Output the (X, Y) coordinate of the center of the cell containing the given text.  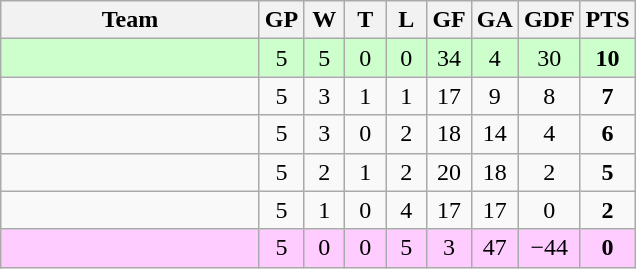
L (406, 20)
34 (449, 58)
8 (549, 96)
30 (549, 58)
9 (494, 96)
6 (608, 134)
Team (130, 20)
GP (281, 20)
GF (449, 20)
20 (449, 172)
GDF (549, 20)
GA (494, 20)
10 (608, 58)
47 (494, 248)
−44 (549, 248)
T (366, 20)
14 (494, 134)
PTS (608, 20)
7 (608, 96)
W (324, 20)
